Scan for the cell matching the given text and deliver its [x, y] coordinate at center. 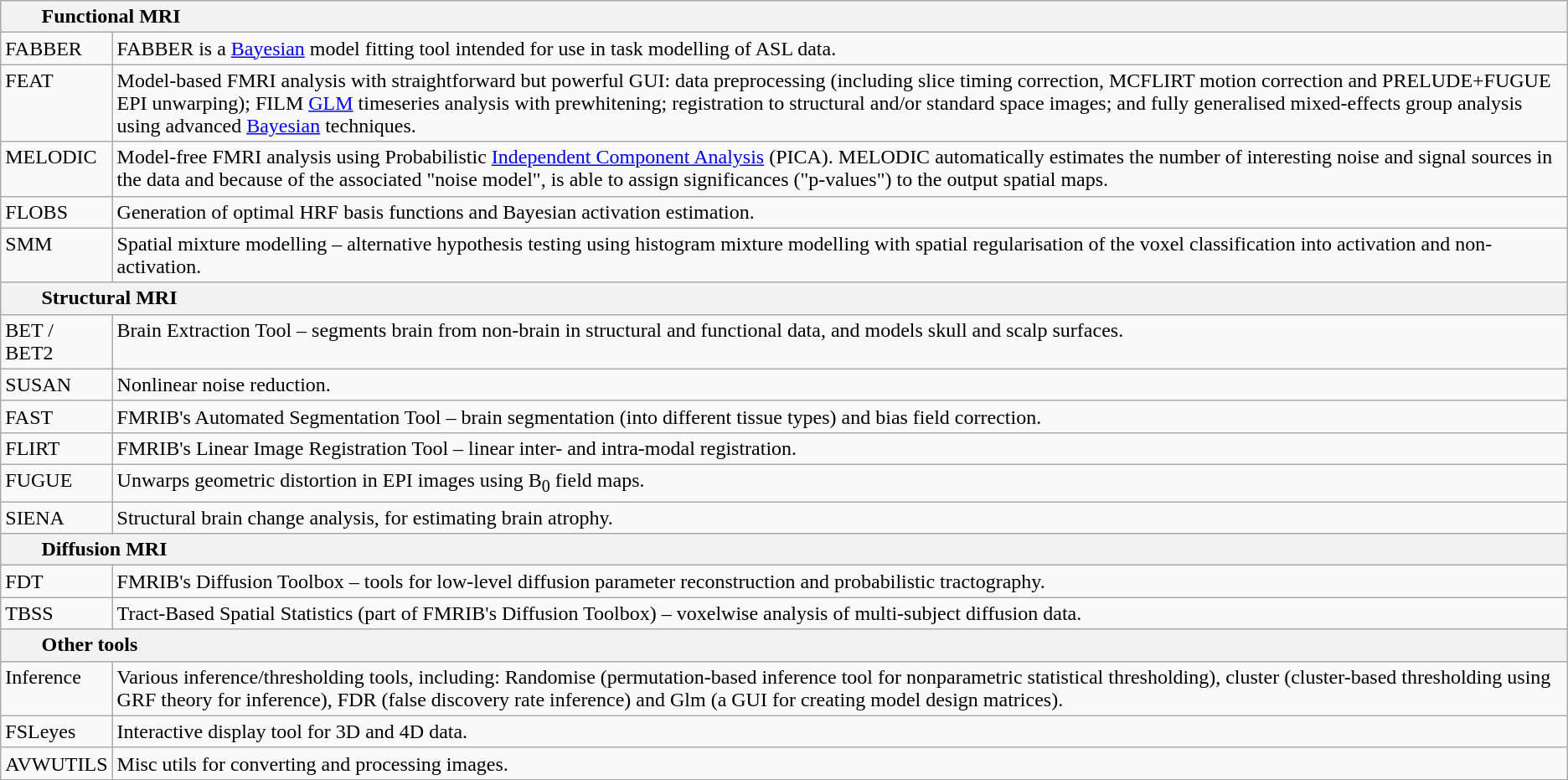
FMRIB's Diffusion Toolbox – tools for low-level diffusion parameter reconstruction and probabilistic tractography. [839, 581]
FEAT [57, 103]
Misc utils for converting and processing images. [839, 763]
Nonlinear noise reduction. [839, 385]
Other tools [784, 645]
FDT [57, 581]
FABBER [57, 49]
Unwarps geometric distortion in EPI images using B0 field maps. [839, 483]
Functional MRI [784, 17]
Diffusion MRI [784, 550]
FMRIB's Linear Image Registration Tool – linear inter- and intra-modal registration. [839, 448]
SMM [57, 255]
Brain Extraction Tool – segments brain from non-brain in structural and functional data, and models skull and scalp surfaces. [839, 342]
SIENA [57, 518]
FSLeyes [57, 731]
Tract-Based Spatial Statistics (part of FMRIB's Diffusion Toolbox) – voxelwise analysis of multi-subject diffusion data. [839, 613]
FLOBS [57, 212]
Structural brain change analysis, for estimating brain atrophy. [839, 518]
Interactive display tool for 3D and 4D data. [839, 731]
Generation of optimal HRF basis functions and Bayesian activation estimation. [839, 212]
MELODIC [57, 169]
Structural MRI [784, 298]
TBSS [57, 613]
FUGUE [57, 483]
FMRIB's Automated Segmentation Tool – brain segmentation (into different tissue types) and bias field correction. [839, 416]
BET /BET2 [57, 342]
FLIRT [57, 448]
SUSAN [57, 385]
FAST [57, 416]
AVWUTILS [57, 763]
Inference [57, 689]
FABBER is a Bayesian model fitting tool intended for use in task modelling of ASL data. [839, 49]
